Search for the cell housing the specified text and yield its [X, Y] center coordinate. 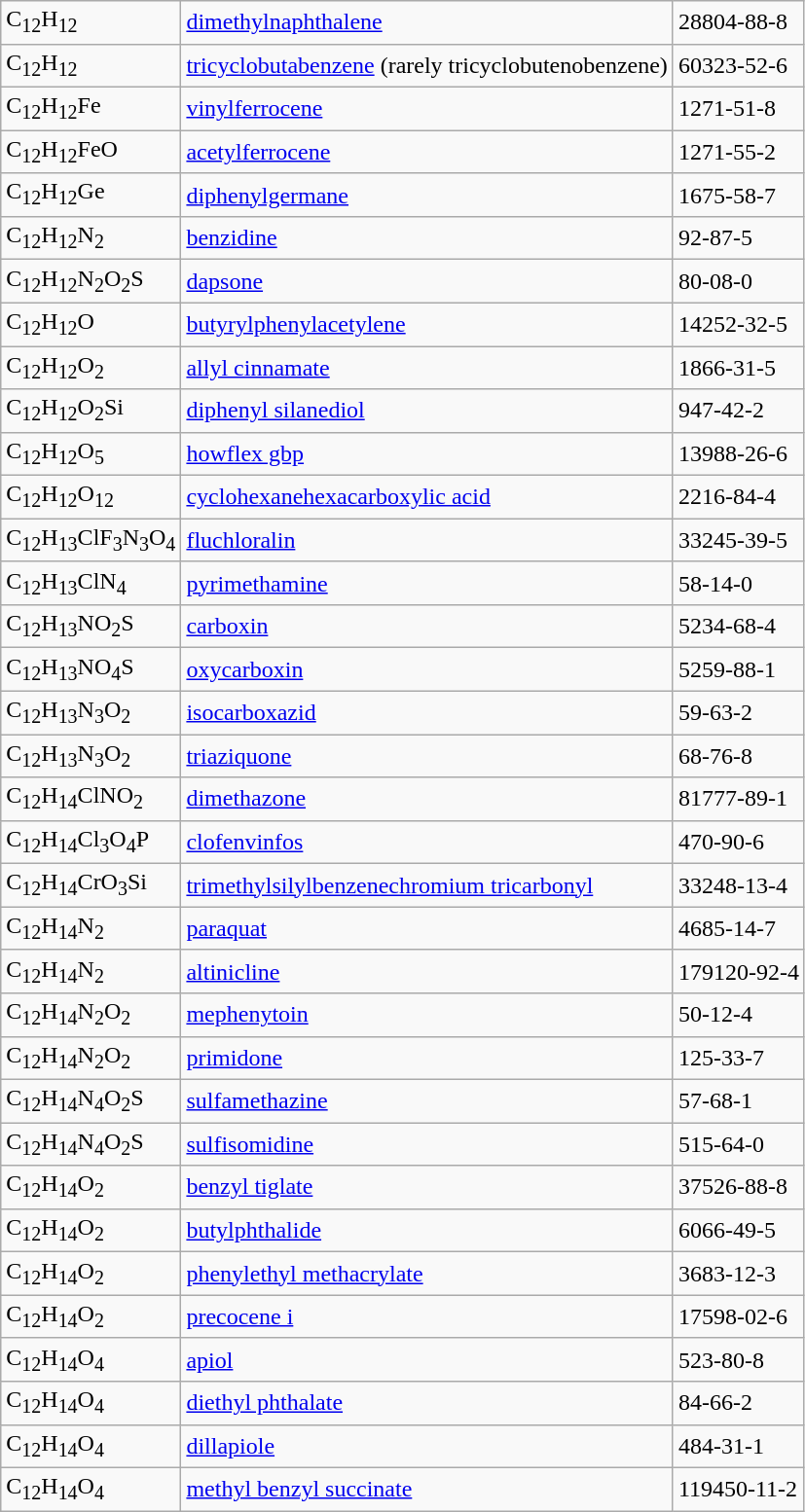
80-08-0 [738, 281]
precocene i [426, 1316]
diphenylgermane [426, 195]
5259-88-1 [738, 669]
methyl benzyl succinate [426, 1489]
484-31-1 [738, 1446]
sulfamethazine [426, 1100]
3683-12-3 [738, 1274]
C12H12FeO [91, 152]
benzidine [426, 237]
trimethylsilylbenzenechromium tricarbonyl [426, 885]
57-68-1 [738, 1100]
C12H12Fe [91, 108]
119450-11-2 [738, 1489]
dillapiole [426, 1446]
2216-84-4 [738, 497]
515-64-0 [738, 1144]
14252-32-5 [738, 324]
92-87-5 [738, 237]
fluchloralin [426, 540]
diethyl phthalate [426, 1403]
81777-89-1 [738, 799]
oxycarboxin [426, 669]
dapsone [426, 281]
523-80-8 [738, 1359]
benzyl tiglate [426, 1187]
acetylferrocene [426, 152]
C12H13NO4S [91, 669]
C12H12N2O2S [91, 281]
clofenvinfos [426, 842]
mephenytoin [426, 1015]
4685-14-7 [738, 928]
tricyclobutabenzene (rarely tricyclobutenobenzene) [426, 65]
cyclohexanehexacarboxylic acid [426, 497]
125-33-7 [738, 1058]
vinylferrocene [426, 108]
pyrimethamine [426, 583]
C12H12Ge [91, 195]
howflex gbp [426, 453]
13988-26-6 [738, 453]
altinicline [426, 971]
C12H14Cl3O4P [91, 842]
apiol [426, 1359]
C12H13ClF3N3O4 [91, 540]
C12H14CrO3Si [91, 885]
C12H12N2 [91, 237]
1271-55-2 [738, 152]
C12H13ClN4 [91, 583]
C12H12O2 [91, 368]
butylphthalide [426, 1230]
37526-88-8 [738, 1187]
179120-92-4 [738, 971]
butyrylphenylacetylene [426, 324]
50-12-4 [738, 1015]
470-90-6 [738, 842]
isocarboxazid [426, 712]
allyl cinnamate [426, 368]
84-66-2 [738, 1403]
C12H14ClNO2 [91, 799]
59-63-2 [738, 712]
33248-13-4 [738, 885]
C12H12O12 [91, 497]
paraquat [426, 928]
primidone [426, 1058]
carboxin [426, 627]
6066-49-5 [738, 1230]
diphenyl silanediol [426, 411]
68-76-8 [738, 756]
triaziquone [426, 756]
C12H13NO2S [91, 627]
C12H12O [91, 324]
17598-02-6 [738, 1316]
dimethazone [426, 799]
dimethylnaphthalene [426, 22]
1675-58-7 [738, 195]
sulfisomidine [426, 1144]
5234-68-4 [738, 627]
C12H12O2Si [91, 411]
phenylethyl methacrylate [426, 1274]
33245-39-5 [738, 540]
28804-88-8 [738, 22]
1271-51-8 [738, 108]
1866-31-5 [738, 368]
C12H12O5 [91, 453]
60323-52-6 [738, 65]
58-14-0 [738, 583]
947-42-2 [738, 411]
